Return (X, Y) of the center of cell containing provided text 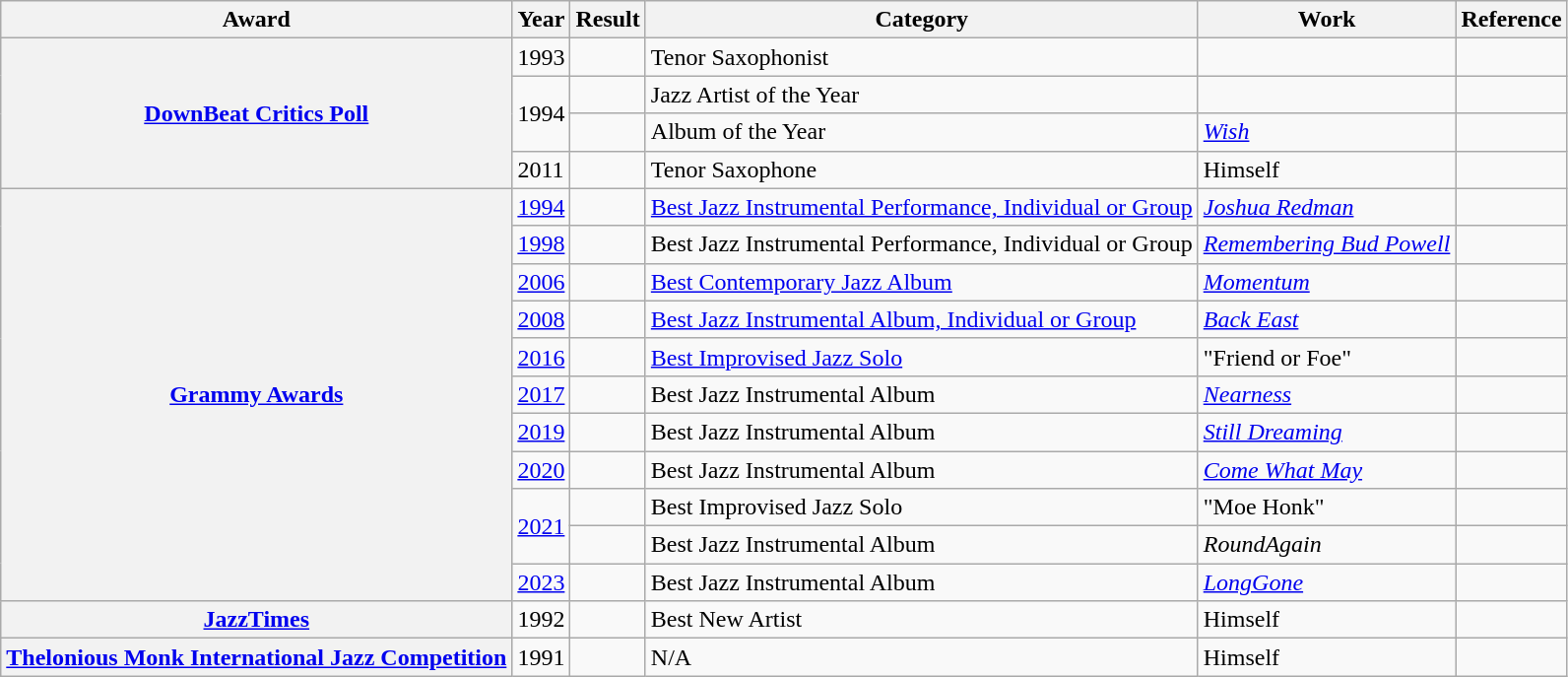
Reference (1511, 20)
2023 (542, 582)
2021 (542, 526)
RoundAgain (1327, 545)
2016 (542, 357)
Year (542, 20)
Album of the Year (922, 132)
"Friend or Foe" (1327, 357)
Work (1327, 20)
1993 (542, 57)
Result (608, 20)
1998 (542, 244)
Grammy Awards (256, 394)
2020 (542, 470)
2008 (542, 319)
Tenor Saxophonist (922, 57)
Thelonious Monk International Jazz Competition (256, 657)
1992 (542, 620)
Best Jazz Instrumental Album, Individual or Group (922, 319)
1991 (542, 657)
2011 (542, 169)
JazzTimes (256, 620)
Remembering Bud Powell (1327, 244)
Back East (1327, 319)
LongGone (1327, 582)
2019 (542, 432)
Tenor Saxophone (922, 169)
2017 (542, 394)
Wish (1327, 132)
N/A (922, 657)
Joshua Redman (1327, 207)
2006 (542, 282)
Award (256, 20)
Best New Artist (922, 620)
Nearness (1327, 394)
Still Dreaming (1327, 432)
Best Contemporary Jazz Album (922, 282)
DownBeat Critics Poll (256, 113)
Category (922, 20)
Momentum (1327, 282)
"Moe Honk" (1327, 508)
Jazz Artist of the Year (922, 95)
Come What May (1327, 470)
